Output the (x, y) coordinate of the center of the cell containing the given text.  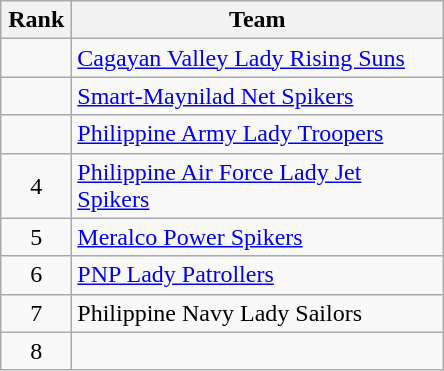
Smart-Maynilad Net Spikers (258, 96)
Philippine Army Lady Troopers (258, 134)
PNP Lady Patrollers (258, 275)
6 (36, 275)
Philippine Navy Lady Sailors (258, 313)
Cagayan Valley Lady Rising Suns (258, 58)
Meralco Power Spikers (258, 237)
8 (36, 351)
7 (36, 313)
Team (258, 20)
5 (36, 237)
4 (36, 186)
Rank (36, 20)
Philippine Air Force Lady Jet Spikers (258, 186)
